Locate the cell with the specified text and output its [x, y] center coordinate. 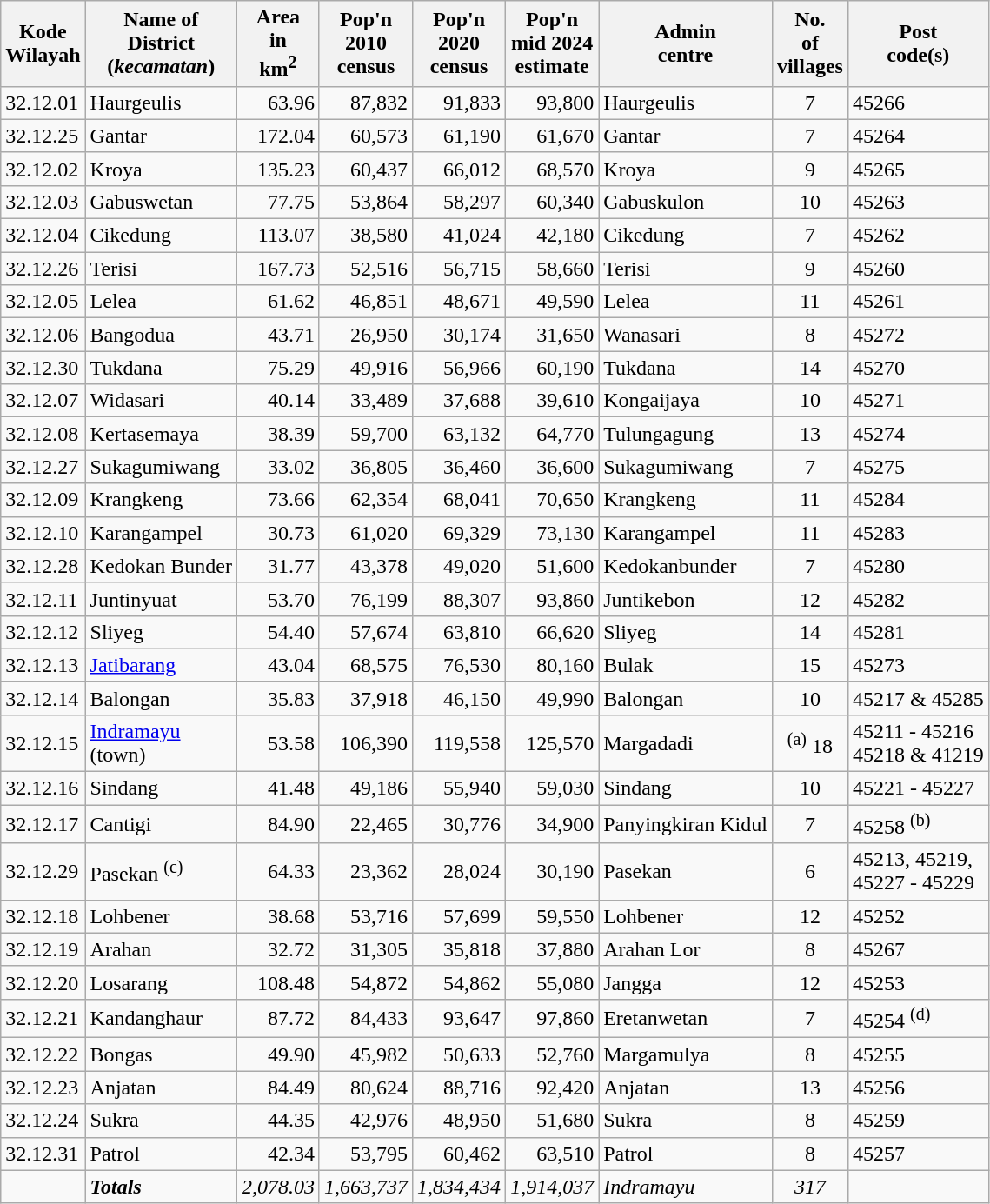
Totals [161, 1187]
32.12.07 [43, 401]
32.12.16 [43, 788]
Bangodua [161, 335]
32.12.06 [43, 335]
77.75 [278, 202]
45258 (b) [918, 824]
23,362 [365, 871]
45217 & 45285 [918, 698]
63,810 [459, 632]
108.48 [278, 982]
113.07 [278, 236]
34,900 [553, 824]
45,982 [365, 1054]
Panyingkiran Kidul [686, 824]
68,570 [553, 169]
57,674 [365, 632]
32.12.31 [43, 1154]
68,041 [459, 500]
93,860 [553, 599]
49.90 [278, 1054]
Bulak [686, 665]
Losarang [161, 982]
64,770 [553, 434]
32.12.12 [43, 632]
Bongas [161, 1054]
Tulungagung [686, 434]
36,460 [459, 467]
63,510 [553, 1154]
32.12.27 [43, 467]
56,966 [459, 368]
41,024 [459, 236]
87.72 [278, 1019]
45272 [918, 335]
Indramayu [686, 1187]
125,570 [553, 742]
61.62 [278, 302]
32.12.26 [43, 269]
73.66 [278, 500]
66,620 [553, 632]
6 [810, 871]
45266 [918, 103]
63.96 [278, 103]
Gabuskulon [686, 202]
1,914,037 [553, 1187]
1,834,434 [459, 1187]
Arahan [161, 949]
30.73 [278, 533]
38.39 [278, 434]
53.58 [278, 742]
43.04 [278, 665]
Jatibarang [161, 665]
45271 [918, 401]
32.12.20 [43, 982]
1,663,737 [365, 1187]
46,851 [365, 302]
Pop'n 2010census [365, 43]
70,650 [553, 500]
45273 [918, 665]
48,671 [459, 302]
55,940 [459, 788]
45211 - 4521645218 & 41219 [918, 742]
33.02 [278, 467]
49,186 [365, 788]
45284 [918, 500]
32.12.13 [43, 665]
43,378 [365, 566]
91,833 [459, 103]
26,950 [365, 335]
45267 [918, 949]
61,190 [459, 136]
46,150 [459, 698]
88,307 [459, 599]
87,832 [365, 103]
Juntinyuat [161, 599]
32.12.19 [43, 949]
58,297 [459, 202]
97,860 [553, 1019]
32.72 [278, 949]
93,647 [459, 1019]
32.12.18 [43, 916]
31.77 [278, 566]
Kedokanbunder [686, 566]
Pasekan [686, 871]
31,650 [553, 335]
2,078.03 [278, 1187]
48,950 [459, 1121]
52,516 [365, 269]
32.12.24 [43, 1121]
32.12.28 [43, 566]
41.48 [278, 788]
59,700 [365, 434]
Arahan Lor [686, 949]
60,573 [365, 136]
45260 [918, 269]
36,805 [365, 467]
88,716 [459, 1088]
45252 [918, 916]
54,872 [365, 982]
Kandanghaur [161, 1019]
Pasekan (c) [161, 871]
Widasari [161, 401]
53.70 [278, 599]
Kertasemaya [161, 434]
Postcode(s) [918, 43]
56,715 [459, 269]
No.of villages [810, 43]
60,462 [459, 1154]
45259 [918, 1121]
58,660 [553, 269]
76,199 [365, 599]
32.12.03 [43, 202]
53,716 [365, 916]
37,688 [459, 401]
32.12.23 [43, 1088]
Jangga [686, 982]
45264 [918, 136]
51,600 [553, 566]
92,420 [553, 1088]
Kode Wilayah [43, 43]
45274 [918, 434]
49,916 [365, 368]
33,489 [365, 401]
Juntikebon [686, 599]
45280 [918, 566]
60,190 [553, 368]
37,918 [365, 698]
80,160 [553, 665]
167.73 [278, 269]
Margadadi [686, 742]
36,600 [553, 467]
53,795 [365, 1154]
45213, 45219,45227 - 45229 [918, 871]
51,680 [553, 1121]
30,190 [553, 871]
44.35 [278, 1121]
15 [810, 665]
Eretanwetan [686, 1019]
45275 [918, 467]
32.12.29 [43, 871]
32.12.02 [43, 169]
32.12.17 [43, 824]
61,670 [553, 136]
31,305 [365, 949]
64.33 [278, 871]
Cantigi [161, 824]
32.12.10 [43, 533]
63,132 [459, 434]
66,012 [459, 169]
35,818 [459, 949]
42.34 [278, 1154]
60,437 [365, 169]
59,030 [553, 788]
32.12.11 [43, 599]
80,624 [365, 1088]
30,776 [459, 824]
Wanasari [686, 335]
Area in km2 [278, 43]
32.12.01 [43, 103]
45253 [918, 982]
76,530 [459, 665]
45257 [918, 1154]
45254 (d) [918, 1019]
32.12.04 [43, 236]
45265 [918, 169]
84,433 [365, 1019]
84.90 [278, 824]
32.12.25 [43, 136]
(a) 18 [810, 742]
45282 [918, 599]
Indramayu (town) [161, 742]
54,862 [459, 982]
68,575 [365, 665]
35.83 [278, 698]
22,465 [365, 824]
119,558 [459, 742]
49,990 [553, 698]
69,329 [459, 533]
Margamulya [686, 1054]
45283 [918, 533]
42,180 [553, 236]
62,354 [365, 500]
45256 [918, 1088]
32.12.05 [43, 302]
Kedokan Bunder [161, 566]
172.04 [278, 136]
53,864 [365, 202]
Kongaijaya [686, 401]
45270 [918, 368]
49,020 [459, 566]
45262 [918, 236]
75.29 [278, 368]
61,020 [365, 533]
135.23 [278, 169]
32.12.08 [43, 434]
106,390 [365, 742]
32.12.09 [43, 500]
Gabuswetan [161, 202]
32.12.21 [43, 1019]
Admincentre [686, 43]
45281 [918, 632]
39,610 [553, 401]
45261 [918, 302]
84.49 [278, 1088]
38,580 [365, 236]
45263 [918, 202]
40.14 [278, 401]
45255 [918, 1054]
Name ofDistrict (kecamatan) [161, 43]
60,340 [553, 202]
73,130 [553, 533]
42,976 [365, 1121]
52,760 [553, 1054]
317 [810, 1187]
28,024 [459, 871]
43.71 [278, 335]
59,550 [553, 916]
57,699 [459, 916]
Pop'n mid 2024estimate [553, 43]
93,800 [553, 103]
30,174 [459, 335]
54.40 [278, 632]
Pop'n 2020census [459, 43]
32.12.22 [43, 1054]
45221 - 45227 [918, 788]
32.12.14 [43, 698]
49,590 [553, 302]
32.12.30 [43, 368]
37,880 [553, 949]
50,633 [459, 1054]
32.12.15 [43, 742]
55,080 [553, 982]
38.68 [278, 916]
